Return [x, y] of the center of cell containing provided text 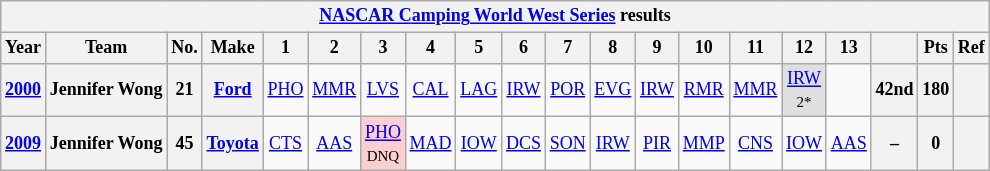
21 [184, 90]
SON [568, 144]
CAL [430, 90]
RMR [704, 90]
Make [232, 48]
Ref [971, 48]
6 [524, 48]
7 [568, 48]
8 [613, 48]
13 [848, 48]
Toyota [232, 144]
– [894, 144]
PHO [286, 90]
Pts [936, 48]
NASCAR Camping World West Series results [495, 16]
2000 [24, 90]
MAD [430, 144]
EVG [613, 90]
11 [756, 48]
Team [106, 48]
Year [24, 48]
POR [568, 90]
IRW2* [804, 90]
LAG [479, 90]
LVS [384, 90]
4 [430, 48]
Ford [232, 90]
10 [704, 48]
DCS [524, 144]
CNS [756, 144]
MMP [704, 144]
No. [184, 48]
9 [658, 48]
180 [936, 90]
CTS [286, 144]
1 [286, 48]
45 [184, 144]
PHODNQ [384, 144]
5 [479, 48]
PIR [658, 144]
3 [384, 48]
12 [804, 48]
2009 [24, 144]
42nd [894, 90]
0 [936, 144]
2 [334, 48]
